Locate the cell with the specified text and output its (X, Y) center coordinate. 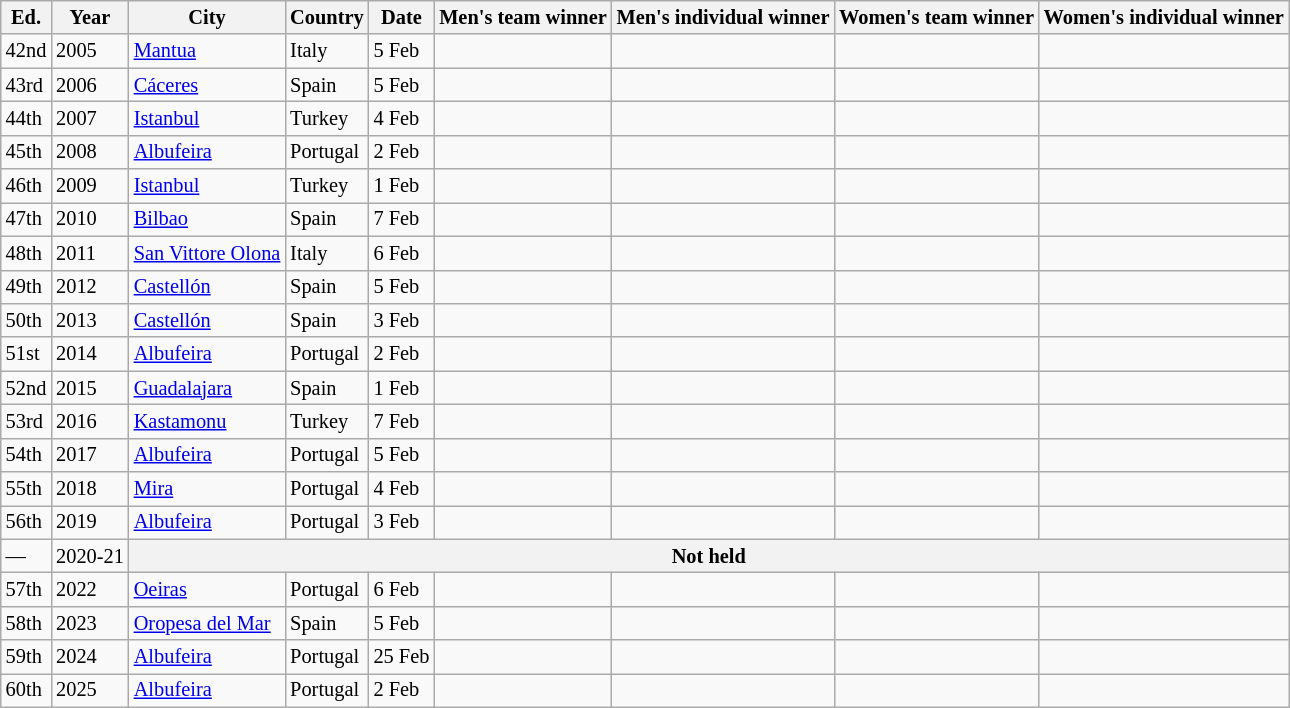
2020-21 (90, 556)
57th (26, 589)
2005 (90, 51)
2007 (90, 118)
53rd (26, 421)
42nd (26, 51)
2010 (90, 219)
2017 (90, 455)
55th (26, 489)
2023 (90, 623)
Guadalajara (207, 388)
Mantua (207, 51)
2006 (90, 85)
Men's individual winner (724, 17)
49th (26, 287)
2015 (90, 388)
Women's individual winner (1164, 17)
Cáceres (207, 85)
58th (26, 623)
2024 (90, 657)
Women's team winner (936, 17)
Oropesa del Mar (207, 623)
Mira (207, 489)
54th (26, 455)
— (26, 556)
60th (26, 690)
Kastamonu (207, 421)
Date (402, 17)
2022 (90, 589)
City (207, 17)
25 Feb (402, 657)
52nd (26, 388)
59th (26, 657)
Year (90, 17)
Ed. (26, 17)
Country (326, 17)
Men's team winner (522, 17)
2014 (90, 354)
2016 (90, 421)
San Vittore Olona (207, 253)
51st (26, 354)
47th (26, 219)
48th (26, 253)
2018 (90, 489)
2025 (90, 690)
45th (26, 152)
2012 (90, 287)
2009 (90, 186)
2019 (90, 522)
46th (26, 186)
43rd (26, 85)
Not held (709, 556)
50th (26, 320)
2008 (90, 152)
2011 (90, 253)
56th (26, 522)
2013 (90, 320)
44th (26, 118)
Bilbao (207, 219)
Oeiras (207, 589)
